Scan for the cell matching the given text and deliver its [x, y] coordinate at center. 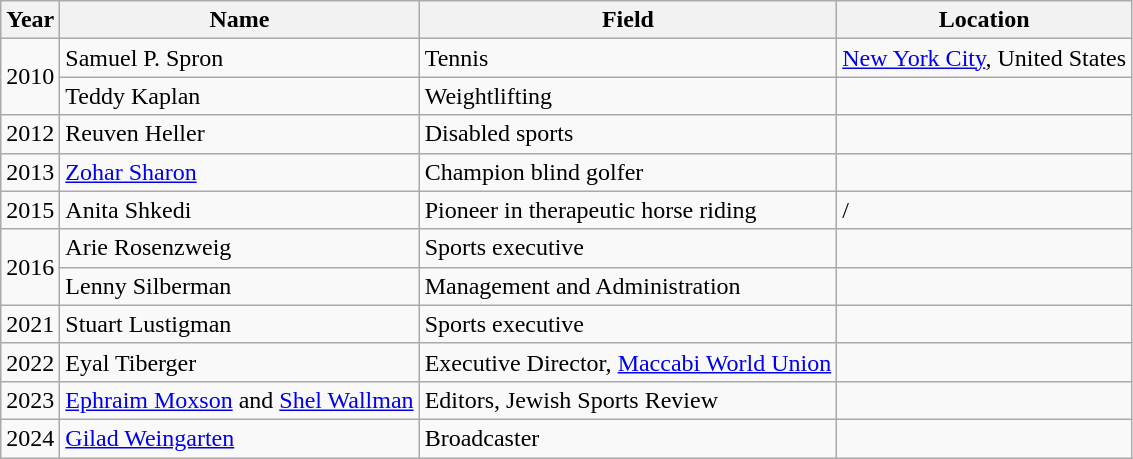
Management and Administration [628, 286]
2023 [30, 400]
New York City, United States [984, 58]
Reuven Heller [240, 134]
2013 [30, 172]
Samuel P. Spron [240, 58]
Lenny Silberman [240, 286]
Anita Shkedi [240, 210]
2010 [30, 77]
Year [30, 20]
Editors, Jewish Sports Review [628, 400]
Gilad Weingarten [240, 438]
Teddy Kaplan [240, 96]
Champion blind golfer [628, 172]
Zohar Sharon [240, 172]
Weightlifting [628, 96]
Location [984, 20]
2024 [30, 438]
Pioneer in therapeutic horse riding [628, 210]
Broadcaster [628, 438]
2012 [30, 134]
2015 [30, 210]
Eyal Tiberger [240, 362]
2021 [30, 324]
Name [240, 20]
Tennis [628, 58]
2016 [30, 267]
Field [628, 20]
Ephraim Moxson and Shel Wallman [240, 400]
/ [984, 210]
Disabled sports [628, 134]
Stuart Lustigman [240, 324]
Executive Director, Maccabi World Union [628, 362]
2022 [30, 362]
Arie Rosenzweig [240, 248]
